Scan for the cell matching the given text and deliver its (x, y) coordinate at center. 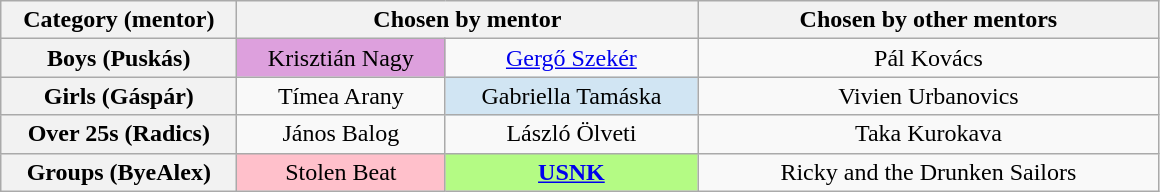
Chosen by other mentors (928, 20)
Gabriella Tamáska (572, 96)
Krisztián Nagy (341, 58)
János Balog (341, 134)
Chosen by mentor (468, 20)
Over 25s (Radics) (119, 134)
USNK (572, 172)
László Ölveti (572, 134)
Stolen Beat (341, 172)
Category (mentor) (119, 20)
Taka Kurokava (928, 134)
Ricky and the Drunken Sailors (928, 172)
Tímea Arany (341, 96)
Vivien Urbanovics (928, 96)
Boys (Puskás) (119, 58)
Pál Kovács (928, 58)
Girls (Gáspár) (119, 96)
Gergő Szekér (572, 58)
Groups (ByeAlex) (119, 172)
